Identify which cell holds the provided text, then report its [x, y] central coordinate. 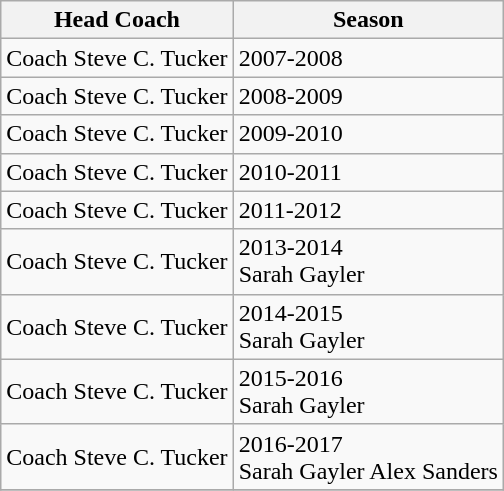
2008-2009 [368, 96]
Season [368, 20]
2007-2008 [368, 58]
2014-2015Sarah Gayler [368, 326]
2015-2016Sarah Gayler [368, 392]
2010-2011 [368, 172]
Head Coach [117, 20]
2013-2014Sarah Gayler [368, 262]
2016-2017Sarah Gayler Alex Sanders [368, 456]
2009-2010 [368, 134]
2011-2012 [368, 210]
